Identify which cell holds the provided text, then report its [X, Y] central coordinate. 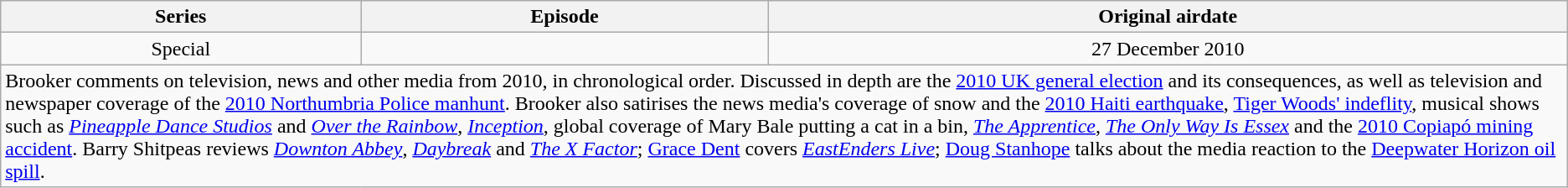
Original airdate [1168, 17]
Special [181, 49]
Episode [565, 17]
27 December 2010 [1168, 49]
Series [181, 17]
